Scan for the cell matching the given text and deliver its (x, y) coordinate at center. 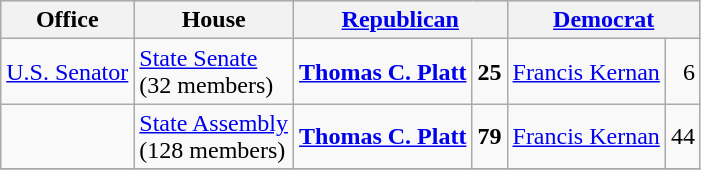
79 (490, 136)
U.S. Senator (68, 72)
Democrat (604, 20)
State Assembly (128 members) (214, 136)
25 (490, 72)
Office (68, 20)
Republican (400, 20)
6 (682, 72)
44 (682, 136)
House (214, 20)
State Senate (32 members) (214, 72)
